Output the [X, Y] coordinate of the center of the cell containing the given text.  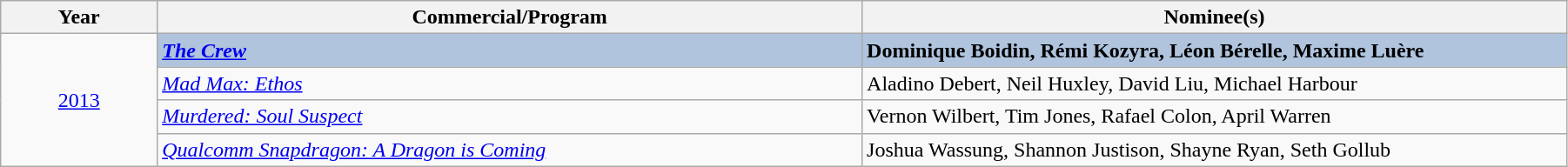
Mad Max: Ethos [510, 83]
Year [79, 17]
Joshua Wassung, Shannon Justison, Shayne Ryan, Seth Gollub [1215, 150]
Qualcomm Snapdragon: A Dragon is Coming [510, 150]
The Crew [510, 50]
Vernon Wilbert, Tim Jones, Rafael Colon, April Warren [1215, 117]
Dominique Boidin, Rémi Kozyra, Léon Bérelle, Maxime Luère [1215, 50]
2013 [79, 100]
Nominee(s) [1215, 17]
Murdered: Soul Suspect [510, 117]
Aladino Debert, Neil Huxley, David Liu, Michael Harbour [1215, 83]
Commercial/Program [510, 17]
